Find where the given text appears and provide that cell's center as (x, y) coordinate. 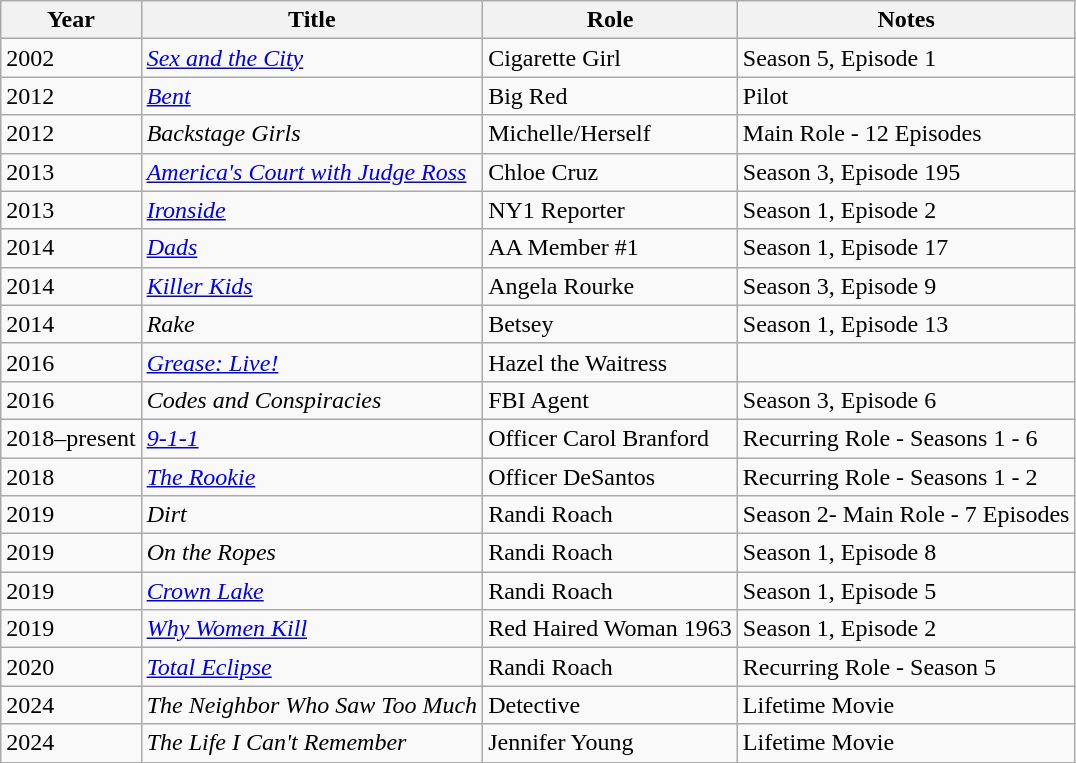
Angela Rourke (610, 286)
2018 (71, 477)
Role (610, 20)
NY1 Reporter (610, 210)
Grease: Live! (312, 362)
Detective (610, 705)
Officer Carol Branford (610, 438)
Backstage Girls (312, 134)
Title (312, 20)
Season 1, Episode 8 (906, 553)
2002 (71, 58)
Betsey (610, 324)
AA Member #1 (610, 248)
Pilot (906, 96)
Notes (906, 20)
Season 3, Episode 9 (906, 286)
Jennifer Young (610, 743)
Crown Lake (312, 591)
Total Eclipse (312, 667)
The Rookie (312, 477)
Recurring Role - Seasons 1 - 6 (906, 438)
Season 5, Episode 1 (906, 58)
Rake (312, 324)
2020 (71, 667)
Codes and Conspiracies (312, 400)
Ironside (312, 210)
Why Women Kill (312, 629)
Killer Kids (312, 286)
On the Ropes (312, 553)
Recurring Role - Seasons 1 - 2 (906, 477)
Season 1, Episode 17 (906, 248)
Sex and the City (312, 58)
Season 1, Episode 13 (906, 324)
Red Haired Woman 1963 (610, 629)
FBI Agent (610, 400)
Season 3, Episode 6 (906, 400)
Season 2- Main Role - 7 Episodes (906, 515)
Dirt (312, 515)
Hazel the Waitress (610, 362)
The Life I Can't Remember (312, 743)
Big Red (610, 96)
Michelle/Herself (610, 134)
Season 1, Episode 5 (906, 591)
Main Role - 12 Episodes (906, 134)
Chloe Cruz (610, 172)
2018–present (71, 438)
Season 3, Episode 195 (906, 172)
Recurring Role - Season 5 (906, 667)
Bent (312, 96)
The Neighbor Who Saw Too Much (312, 705)
Officer DeSantos (610, 477)
9-1-1 (312, 438)
Year (71, 20)
America's Court with Judge Ross (312, 172)
Dads (312, 248)
Cigarette Girl (610, 58)
